Return [X, Y] of the center of cell containing provided text 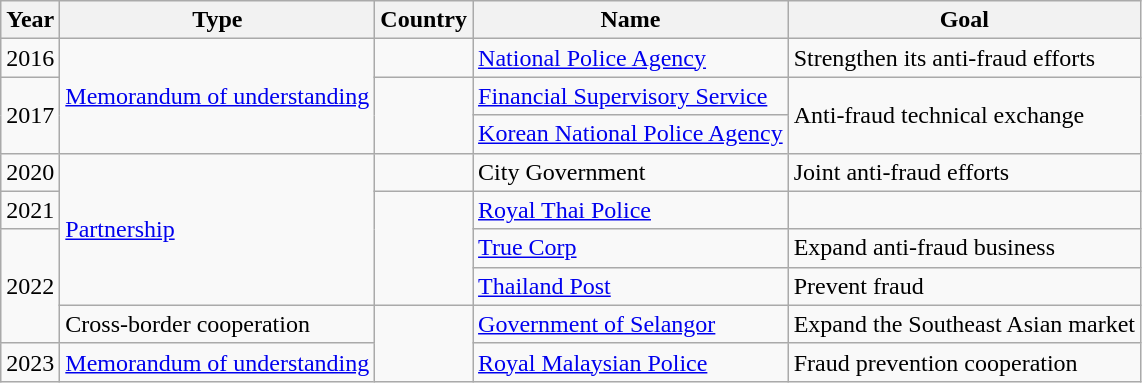
Strengthen its anti-fraud efforts [964, 58]
Partnership [218, 229]
Type [218, 20]
Prevent fraud [964, 286]
Goal [964, 20]
Thailand Post [631, 286]
True Corp [631, 248]
Name [631, 20]
Korean National Police Agency [631, 134]
2022 [30, 286]
Year [30, 20]
Royal Malaysian Police [631, 362]
2017 [30, 115]
Fraud prevention cooperation [964, 362]
Government of Selangor [631, 324]
2023 [30, 362]
2021 [30, 210]
Joint anti-fraud efforts [964, 172]
2016 [30, 58]
Country [424, 20]
National Police Agency [631, 58]
Cross-border cooperation [218, 324]
Expand anti-fraud business [964, 248]
Expand the Southeast Asian market [964, 324]
Financial Supervisory Service [631, 96]
Anti-fraud technical exchange [964, 115]
City Government [631, 172]
2020 [30, 172]
Royal Thai Police [631, 210]
